Find where the given text appears and provide that cell's center as [x, y] coordinate. 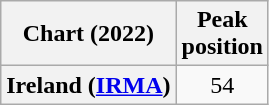
Ireland (IRMA) [88, 85]
Peakposition [222, 34]
Chart (2022) [88, 34]
54 [222, 85]
